Detect which cell encompasses the target text, then output its [X, Y] center coordinate. 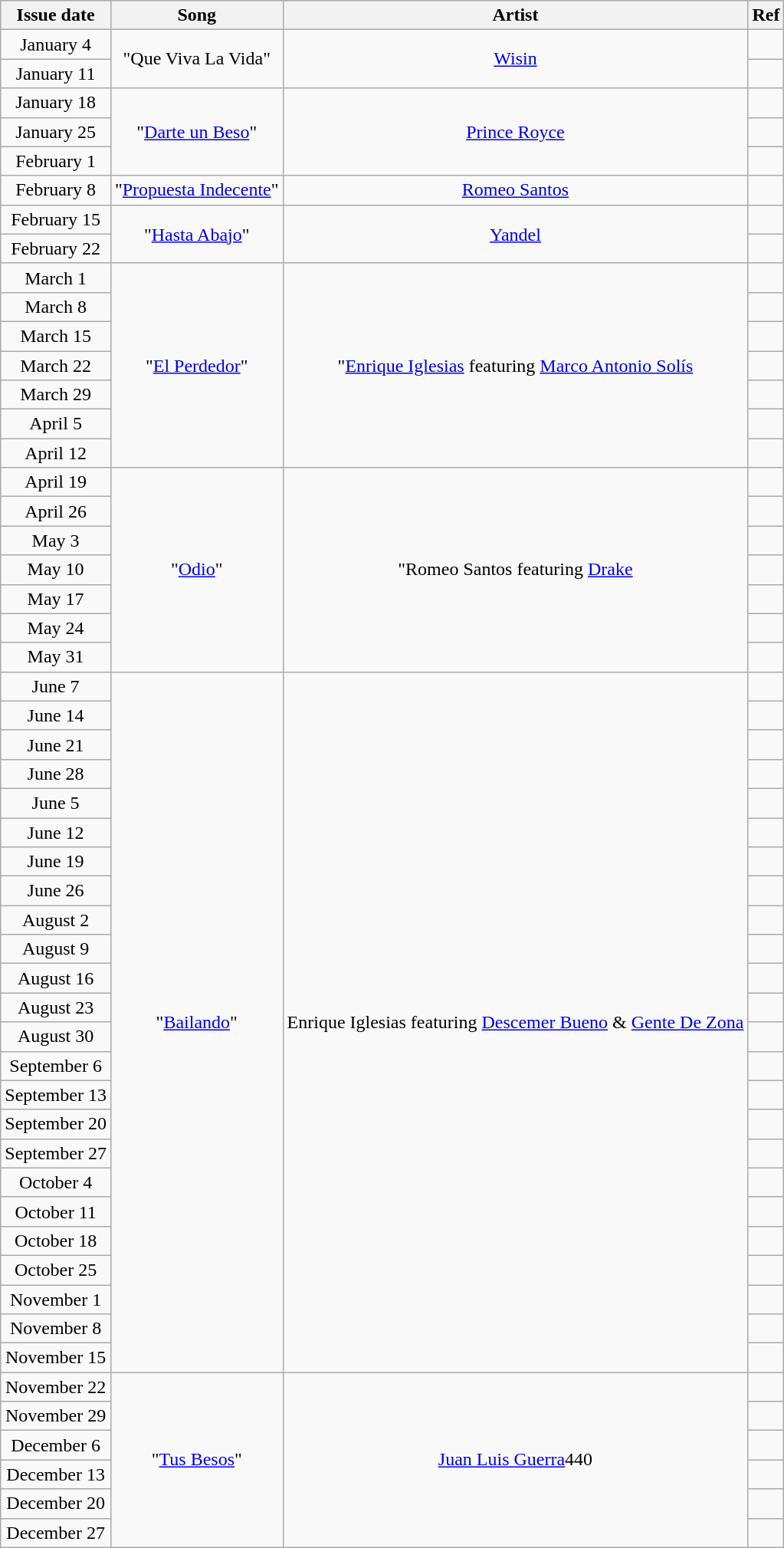
August 23 [56, 1007]
"Enrique Iglesias featuring Marco Antonio Solís [515, 365]
March 29 [56, 395]
December 6 [56, 1445]
"Darte un Beso" [196, 132]
August 16 [56, 978]
February 8 [56, 190]
August 9 [56, 949]
January 25 [56, 132]
January 4 [56, 44]
September 27 [56, 1153]
October 25 [56, 1270]
Wisin [515, 59]
June 5 [56, 803]
"Propuesta Indecente" [196, 190]
May 10 [56, 570]
September 13 [56, 1095]
March 1 [56, 278]
May 24 [56, 628]
Yandel [515, 234]
"Romeo Santos featuring Drake [515, 570]
June 28 [56, 774]
June 14 [56, 715]
Enrique Iglesias featuring Descemer Bueno & Gente De Zona [515, 1022]
April 12 [56, 453]
Artist [515, 15]
"Odio" [196, 570]
Juan Luis Guerra440 [515, 1460]
January 18 [56, 103]
February 1 [56, 161]
November 22 [56, 1387]
November 15 [56, 1358]
September 6 [56, 1066]
October 11 [56, 1211]
"Tus Besos" [196, 1460]
August 30 [56, 1037]
December 13 [56, 1474]
December 20 [56, 1504]
March 15 [56, 336]
Ref [766, 15]
November 8 [56, 1329]
November 1 [56, 1300]
June 12 [56, 832]
December 27 [56, 1533]
"Que Viva La Vida" [196, 59]
May 3 [56, 541]
May 31 [56, 657]
Song [196, 15]
August 2 [56, 920]
October 4 [56, 1182]
June 7 [56, 686]
June 21 [56, 744]
April 26 [56, 511]
June 26 [56, 891]
"El Perdedor" [196, 365]
June 19 [56, 862]
October 18 [56, 1241]
"Hasta Abajo" [196, 234]
September 20 [56, 1124]
January 11 [56, 74]
November 29 [56, 1416]
April 19 [56, 482]
Romeo Santos [515, 190]
May 17 [56, 599]
February 15 [56, 219]
Issue date [56, 15]
March 22 [56, 366]
Prince Royce [515, 132]
"Bailando" [196, 1022]
April 5 [56, 424]
March 8 [56, 307]
February 22 [56, 248]
